Detect which cell encompasses the target text, then output its (X, Y) center coordinate. 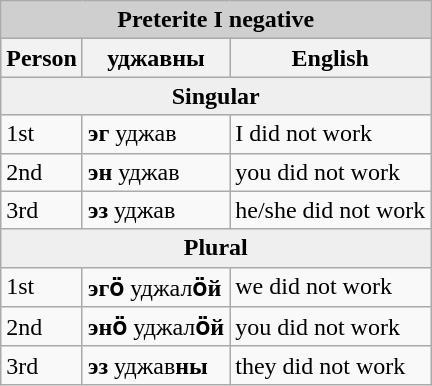
I did not work (330, 134)
he/she did not work (330, 210)
эз уджав (156, 210)
we did not work (330, 287)
they did not work (330, 365)
эгӧ уджалӧй (156, 287)
уджавны (156, 58)
Preterite I negative (216, 20)
эг уджав (156, 134)
English (330, 58)
Person (42, 58)
Plural (216, 248)
энӧ уджалӧй (156, 327)
эз уджавны (156, 365)
Singular (216, 96)
эн уджав (156, 172)
